Detect which cell encompasses the target text, then output its (x, y) center coordinate. 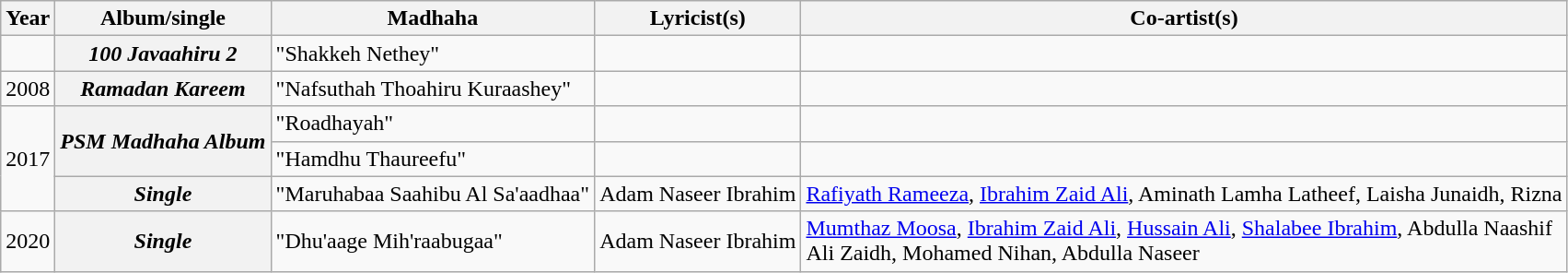
"Shakkeh Nethey" (433, 53)
100 Javaahiru 2 (163, 53)
Mumthaz Moosa, Ibrahim Zaid Ali, Hussain Ali, Shalabee Ibrahim, Abdulla NaashifAli Zaidh, Mohamed Nihan, Abdulla Naseer (1184, 242)
PSM Madhaha Album (163, 141)
Year (28, 18)
Ramadan Kareem (163, 89)
"Maruhabaa Saahibu Al Sa'aadhaa" (433, 194)
"Roadhayah" (433, 124)
"Nafsuthah Thoahiru Kuraashey" (433, 89)
Lyricist(s) (698, 18)
"Dhu'aage Mih'raabugaa" (433, 242)
Madhaha (433, 18)
Album/single (163, 18)
Rafiyath Rameeza, Ibrahim Zaid Ali, Aminath Lamha Latheef, Laisha Junaidh, Rizna (1184, 194)
2017 (28, 159)
"Hamdhu Thaureefu" (433, 159)
2008 (28, 89)
2020 (28, 242)
Co-artist(s) (1184, 18)
